Detect which cell encompasses the target text, then output its [x, y] center coordinate. 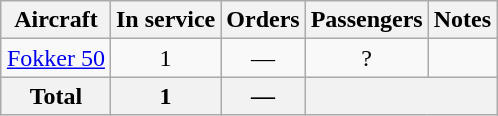
Total [56, 96]
Fokker 50 [56, 58]
Orders [263, 20]
Notes [462, 20]
Passengers [366, 20]
In service [165, 20]
? [366, 58]
Aircraft [56, 20]
